Pinpoint the cell where the given text exists, returning its (x, y) midpoint coordinate. 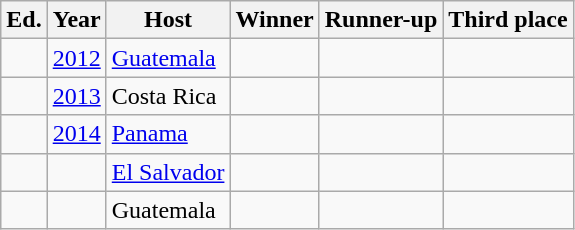
Ed. (24, 20)
2014 (76, 134)
El Salvador (168, 172)
Winner (274, 20)
Costa Rica (168, 96)
2013 (76, 96)
2012 (76, 58)
Runner-up (381, 20)
Year (76, 20)
Panama (168, 134)
Host (168, 20)
Third place (508, 20)
